Scan for the cell matching the given text and deliver its (x, y) coordinate at center. 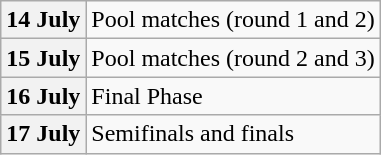
Final Phase (233, 96)
14 July (44, 20)
Semifinals and finals (233, 134)
Pool matches (round 2 and 3) (233, 58)
15 July (44, 58)
16 July (44, 96)
17 July (44, 134)
Pool matches (round 1 and 2) (233, 20)
